Locate the cell with the specified text and output its [X, Y] center coordinate. 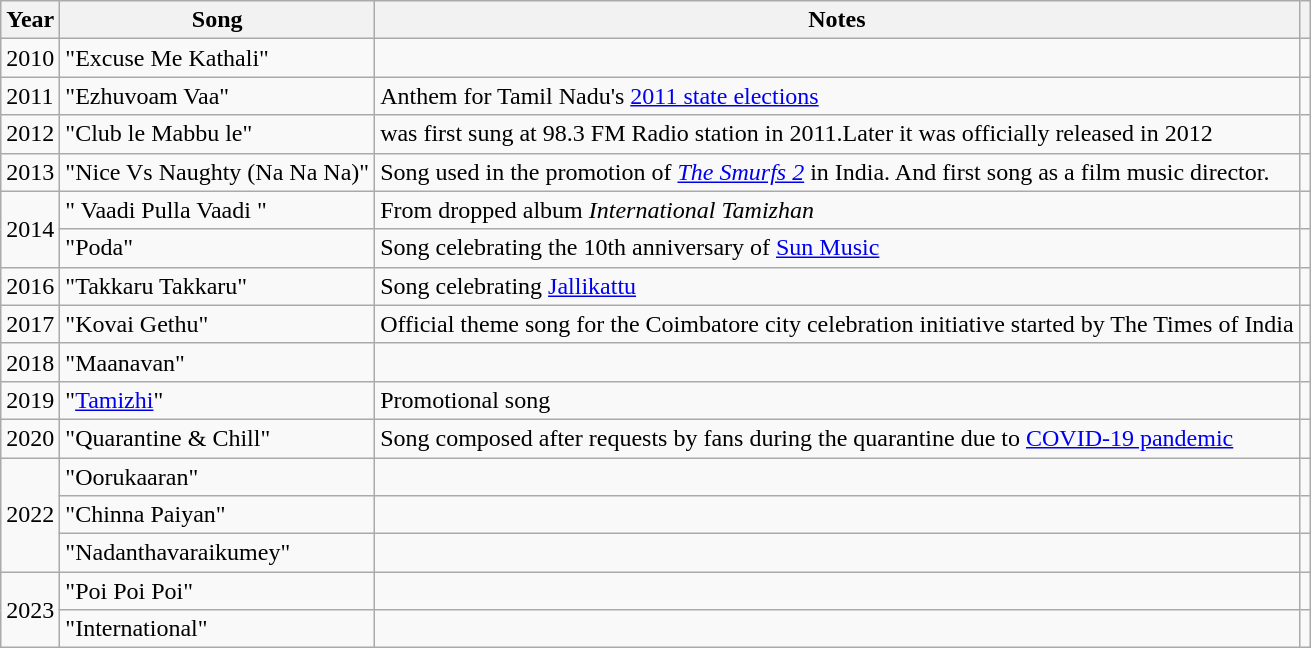
"Ezhuvoam Vaa" [218, 96]
"Poda" [218, 248]
Notes [838, 20]
Song celebrating Jallikattu [838, 286]
2012 [30, 134]
2013 [30, 172]
2011 [30, 96]
" Vaadi Pulla Vaadi " [218, 210]
"Oorukaaran" [218, 477]
"Nadanthavaraikumey" [218, 553]
2017 [30, 324]
2014 [30, 229]
Promotional song [838, 400]
Song used in the promotion of The Smurfs 2 in India. And first song as a film music director. [838, 172]
"Tamizhi" [218, 400]
"Poi Poi Poi" [218, 591]
"International" [218, 629]
Anthem for Tamil Nadu's 2011 state elections [838, 96]
2018 [30, 362]
"Chinna Paiyan" [218, 515]
"Kovai Gethu" [218, 324]
Official theme song for the Coimbatore city celebration initiative started by The Times of India [838, 324]
Song celebrating the 10th anniversary of Sun Music [838, 248]
Year [30, 20]
Song composed after requests by fans during the quarantine due to COVID-19 pandemic [838, 438]
"Club le Mabbu le" [218, 134]
2016 [30, 286]
Song [218, 20]
was first sung at 98.3 FM Radio station in 2011.Later it was officially released in 2012 [838, 134]
2019 [30, 400]
"Nice Vs Naughty (Na Na Na)" [218, 172]
From dropped album International Tamizhan [838, 210]
"Takkaru Takkaru" [218, 286]
2010 [30, 58]
2020 [30, 438]
"Maanavan" [218, 362]
2022 [30, 515]
"Excuse Me Kathali" [218, 58]
"Quarantine & Chill" [218, 438]
2023 [30, 610]
